Identify which cell holds the provided text, then report its [x, y] central coordinate. 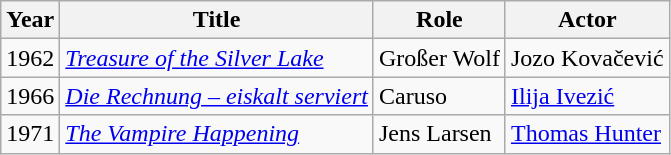
Jens Larsen [439, 134]
Actor [587, 20]
Year [30, 20]
Role [439, 20]
Title [217, 20]
1966 [30, 96]
Jozo Kovačević [587, 58]
The Vampire Happening [217, 134]
Treasure of the Silver Lake [217, 58]
1971 [30, 134]
1962 [30, 58]
Die Rechnung – eiskalt serviert [217, 96]
Großer Wolf [439, 58]
Caruso [439, 96]
Ilija Ivezić [587, 96]
Thomas Hunter [587, 134]
